Extract the (x, y) coordinate from the center of the cell holding the provided text.  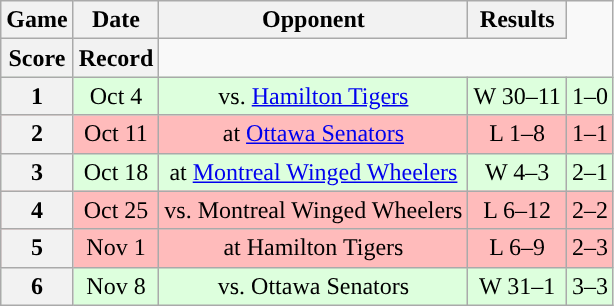
Nov 1 (116, 248)
vs. Hamilton Tigers (314, 96)
W 4–3 (517, 172)
1–1 (590, 134)
L 6–9 (517, 248)
Record (116, 58)
6 (37, 286)
Nov 8 (116, 286)
Oct 11 (116, 134)
Results (517, 20)
5 (37, 248)
4 (37, 210)
W 31–1 (517, 286)
at Hamilton Tigers (314, 248)
1 (37, 96)
L 1–8 (517, 134)
2–3 (590, 248)
2–1 (590, 172)
Score (37, 58)
vs. Ottawa Senators (314, 286)
Oct 25 (116, 210)
vs. Montreal Winged Wheelers (314, 210)
Opponent (314, 20)
3–3 (590, 286)
3 (37, 172)
at Montreal Winged Wheelers (314, 172)
1–0 (590, 96)
Oct 18 (116, 172)
Game (37, 20)
Date (116, 20)
W 30–11 (517, 96)
L 6–12 (517, 210)
Oct 4 (116, 96)
2–2 (590, 210)
at Ottawa Senators (314, 134)
2 (37, 134)
